Extract the (X, Y) coordinate from the center of the cell holding the provided text.  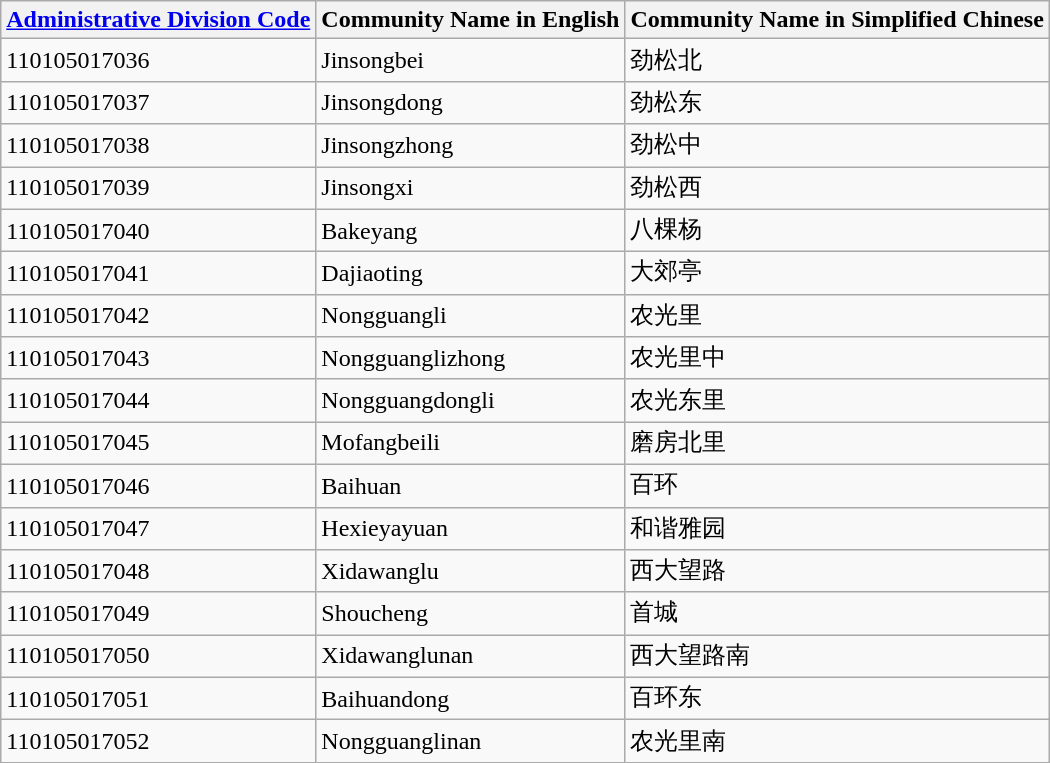
Nongguanglinan (470, 742)
Shoucheng (470, 614)
Jinsongbei (470, 60)
110105017051 (158, 698)
大郊亭 (837, 274)
Xidawanglu (470, 572)
110105017039 (158, 188)
110105017050 (158, 656)
110105017045 (158, 444)
Dajiaoting (470, 274)
Bakeyang (470, 230)
首城 (837, 614)
农光里南 (837, 742)
Jinsongzhong (470, 146)
百环 (837, 486)
Xidawanglunan (470, 656)
劲松北 (837, 60)
110105017040 (158, 230)
110105017042 (158, 316)
农光东里 (837, 400)
110105017037 (158, 102)
磨房北里 (837, 444)
西大望路南 (837, 656)
劲松东 (837, 102)
110105017048 (158, 572)
110105017041 (158, 274)
110105017044 (158, 400)
Baihuan (470, 486)
农光里中 (837, 358)
和谐雅园 (837, 528)
110105017038 (158, 146)
110105017052 (158, 742)
Nongguangdongli (470, 400)
劲松中 (837, 146)
Administrative Division Code (158, 20)
百环东 (837, 698)
Baihuandong (470, 698)
Hexieyayuan (470, 528)
Jinsongdong (470, 102)
Jinsongxi (470, 188)
八棵杨 (837, 230)
110105017047 (158, 528)
Nongguangli (470, 316)
110105017046 (158, 486)
西大望路 (837, 572)
劲松西 (837, 188)
农光里 (837, 316)
110105017036 (158, 60)
Nongguanglizhong (470, 358)
Mofangbeili (470, 444)
Community Name in Simplified Chinese (837, 20)
110105017049 (158, 614)
Community Name in English (470, 20)
110105017043 (158, 358)
